Search for the cell housing the specified text and yield its [X, Y] center coordinate. 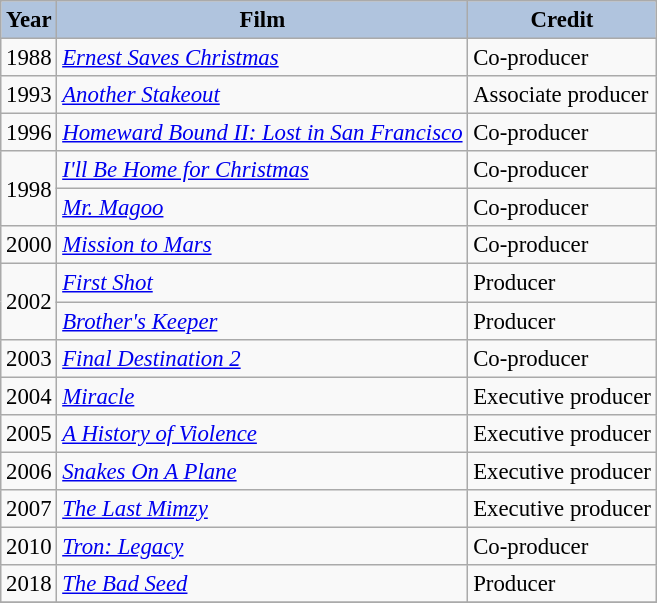
Tron: Legacy [262, 546]
2006 [29, 471]
1993 [29, 95]
2010 [29, 546]
2000 [29, 245]
2007 [29, 509]
2002 [29, 302]
Mr. Magoo [262, 208]
Associate producer [562, 95]
1998 [29, 188]
Another Stakeout [262, 95]
The Last Mimzy [262, 509]
2005 [29, 433]
2004 [29, 396]
Film [262, 20]
2003 [29, 358]
Final Destination 2 [262, 358]
Miracle [262, 396]
Snakes On A Plane [262, 471]
The Bad Seed [262, 584]
Year [29, 20]
A History of Violence [262, 433]
Ernest Saves Christmas [262, 58]
I'll Be Home for Christmas [262, 170]
2018 [29, 584]
Homeward Bound II: Lost in San Francisco [262, 133]
Mission to Mars [262, 245]
1988 [29, 58]
Brother's Keeper [262, 321]
1996 [29, 133]
First Shot [262, 283]
Credit [562, 20]
